Detect which cell encompasses the target text, then output its (X, Y) center coordinate. 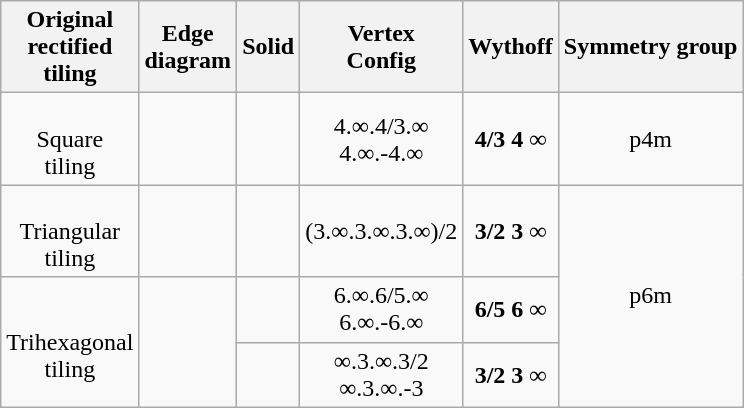
p4m (650, 139)
Trihexagonaltiling (70, 342)
Originalrectifiedtiling (70, 47)
Solid (268, 47)
4.∞.4/3.∞4.∞.-4.∞ (382, 139)
Wythoff (511, 47)
VertexConfig (382, 47)
6.∞.6/5.∞6.∞.-6.∞ (382, 310)
Edgediagram (188, 47)
Symmetry group (650, 47)
(3.∞.3.∞.3.∞)/2 (382, 231)
4/3 4 ∞ (511, 139)
∞.3.∞.3/2∞.3.∞.-3 (382, 374)
Triangulartiling (70, 231)
6/5 6 ∞ (511, 310)
Squaretiling (70, 139)
p6m (650, 296)
